Return the [X, Y] coordinate for the center point of the cell that contains the specified text.  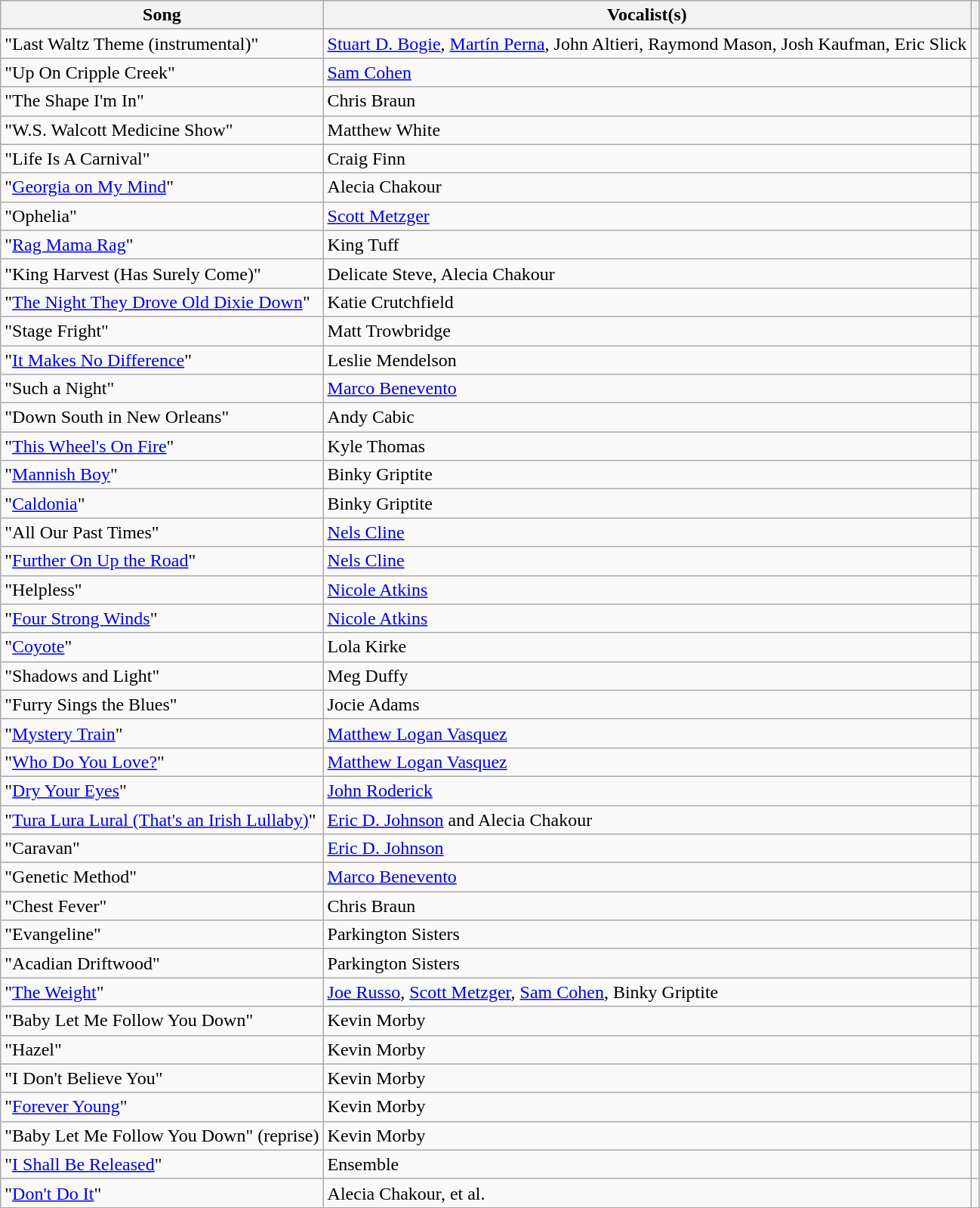
Vocalist(s) [647, 15]
"Ophelia" [162, 216]
Kyle Thomas [647, 446]
"Helpless" [162, 590]
Andy Cabic [647, 418]
"Mystery Train" [162, 733]
"Further On Up the Road" [162, 561]
"Georgia on My Mind" [162, 187]
Leslie Mendelson [647, 360]
"Chest Fever" [162, 906]
Katie Crutchfield [647, 302]
"Four Strong Winds" [162, 618]
"Coyote" [162, 647]
"Furry Sings the Blues" [162, 704]
Jocie Adams [647, 704]
"Dry Your Eyes" [162, 790]
"The Weight" [162, 992]
John Roderick [647, 790]
"Such a Night" [162, 389]
Eric D. Johnson and Alecia Chakour [647, 819]
Scott Metzger [647, 216]
"Shadows and Light" [162, 676]
"The Shape I'm In" [162, 101]
"Down South in New Orleans" [162, 418]
"Stage Fright" [162, 331]
Matthew White [647, 130]
Meg Duffy [647, 676]
"This Wheel's On Fire" [162, 446]
"Acadian Driftwood" [162, 963]
"Tura Lura Lural (That's an Irish Lullaby)" [162, 819]
"I Shall Be Released" [162, 1164]
"Rag Mama Rag" [162, 245]
"It Makes No Difference" [162, 360]
King Tuff [647, 245]
Craig Finn [647, 159]
"Genetic Method" [162, 877]
"Last Waltz Theme (instrumental)" [162, 44]
Matt Trowbridge [647, 331]
"Evangeline" [162, 935]
"King Harvest (Has Surely Come)" [162, 273]
Alecia Chakour, et al. [647, 1193]
Song [162, 15]
"Don't Do It" [162, 1193]
"Caravan" [162, 849]
"Who Do You Love?" [162, 762]
Joe Russo, Scott Metzger, Sam Cohen, Binky Griptite [647, 992]
Delicate Steve, Alecia Chakour [647, 273]
"The Night They Drove Old Dixie Down" [162, 302]
Ensemble [647, 1164]
Stuart D. Bogie, Martín Perna, John Altieri, Raymond Mason, Josh Kaufman, Eric Slick [647, 44]
"Hazel" [162, 1049]
"Caldonia" [162, 504]
Alecia Chakour [647, 187]
"Baby Let Me Follow You Down" [162, 1021]
Eric D. Johnson [647, 849]
"All Our Past Times" [162, 532]
Lola Kirke [647, 647]
"Baby Let Me Follow You Down" (reprise) [162, 1136]
Sam Cohen [647, 72]
"Forever Young" [162, 1107]
"Mannish Boy" [162, 475]
"W.S. Walcott Medicine Show" [162, 130]
"I Don't Believe You" [162, 1078]
"Life Is A Carnival" [162, 159]
"Up On Cripple Creek" [162, 72]
